Identify which cell holds the provided text, then report its (x, y) central coordinate. 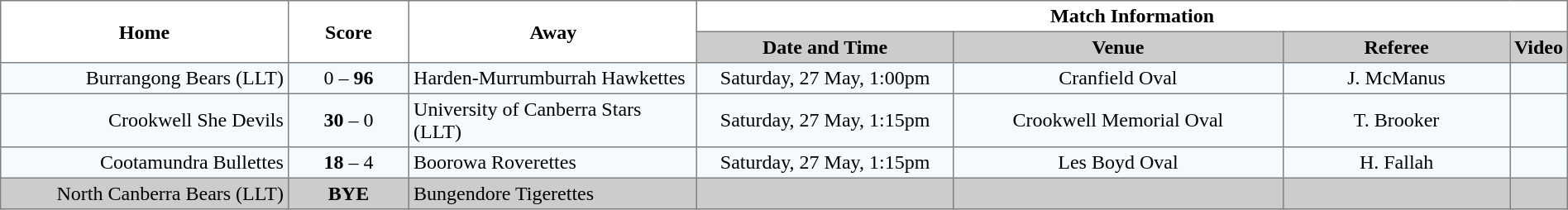
Les Boyd Oval (1118, 163)
Home (144, 31)
Video (1539, 47)
Saturday, 27 May, 1:00pm (825, 79)
Match Information (1132, 17)
Crookwell She Devils (144, 120)
Cootamundra Bullettes (144, 163)
BYE (349, 193)
Away (553, 31)
Burrangong Bears (LLT) (144, 79)
H. Fallah (1397, 163)
Score (349, 31)
Cranfield Oval (1118, 79)
Bungendore Tigerettes (553, 193)
University of Canberra Stars (LLT) (553, 120)
30 – 0 (349, 120)
Referee (1397, 47)
18 – 4 (349, 163)
Crookwell Memorial Oval (1118, 120)
Harden-Murrumburrah Hawkettes (553, 79)
0 – 96 (349, 79)
Date and Time (825, 47)
Boorowa Roverettes (553, 163)
J. McManus (1397, 79)
T. Brooker (1397, 120)
Venue (1118, 47)
North Canberra Bears (LLT) (144, 193)
